Capture the cell that displays the provided text and extract its [x, y] central coordinate. 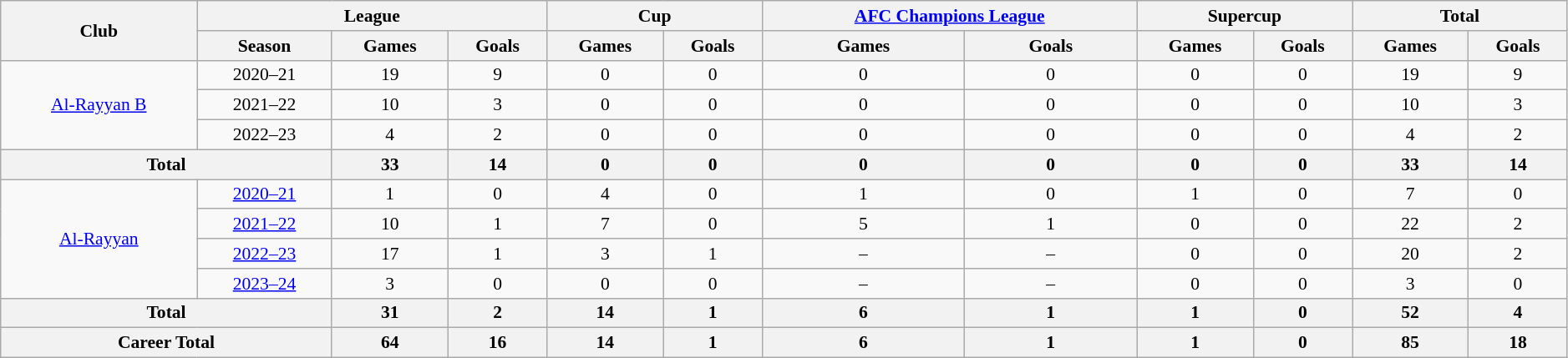
Career Total [167, 343]
52 [1410, 313]
22 [1410, 224]
85 [1410, 343]
AFC Champions League [949, 16]
20 [1410, 254]
31 [389, 313]
64 [389, 343]
Supercup [1245, 16]
17 [389, 254]
18 [1519, 343]
5 [863, 224]
Season [265, 46]
2023–24 [265, 284]
Cup [655, 16]
Al-Rayyan [99, 239]
League [373, 16]
Club [99, 30]
16 [498, 343]
Al-Rayyan B [99, 105]
